From the cell containing the given text, extract its center point as (X, Y) coordinate. 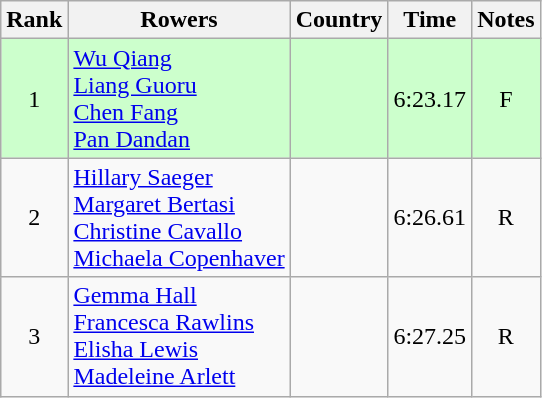
2 (34, 218)
6:23.17 (430, 98)
Country (339, 20)
F (506, 98)
Wu QiangLiang GuoruChen FangPan Dandan (179, 98)
1 (34, 98)
Rowers (179, 20)
Notes (506, 20)
6:26.61 (430, 218)
3 (34, 336)
Hillary SaegerMargaret BertasiChristine CavalloMichaela Copenhaver (179, 218)
Time (430, 20)
Rank (34, 20)
6:27.25 (430, 336)
Gemma HallFrancesca RawlinsElisha LewisMadeleine Arlett (179, 336)
